Determine the (X, Y) coordinate at the center of the cell enclosing the given text.  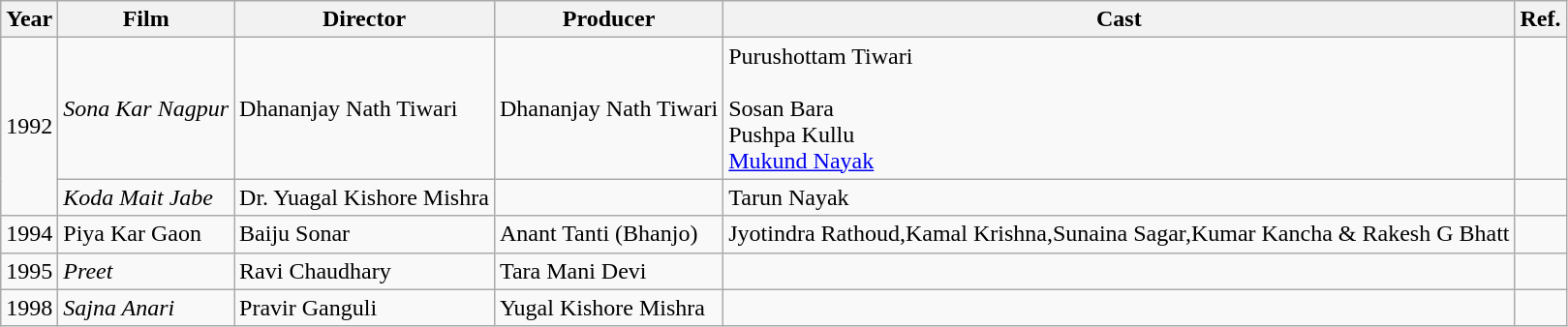
Cast (1120, 19)
1994 (29, 234)
Piya Kar Gaon (146, 234)
1992 (29, 127)
Year (29, 19)
1995 (29, 271)
Pravir Ganguli (364, 308)
Anant Tanti (Bhanjo) (608, 234)
Jyotindra Rathoud,Kamal Krishna,Sunaina Sagar,Kumar Kancha & Rakesh G Bhatt (1120, 234)
Sajna Anari (146, 308)
Baiju Sonar (364, 234)
Film (146, 19)
Purushottam TiwariSosan Bara Pushpa Kullu Mukund Nayak (1120, 108)
Sona Kar Nagpur (146, 108)
Koda Mait Jabe (146, 197)
Tarun Nayak (1120, 197)
Preet (146, 271)
Ref. (1540, 19)
1998 (29, 308)
Producer (608, 19)
Ravi Chaudhary (364, 271)
Dr. Yuagal Kishore Mishra (364, 197)
Director (364, 19)
Yugal Kishore Mishra (608, 308)
Tara Mani Devi (608, 271)
